Pinpoint the cell where the given text exists, returning its (X, Y) midpoint coordinate. 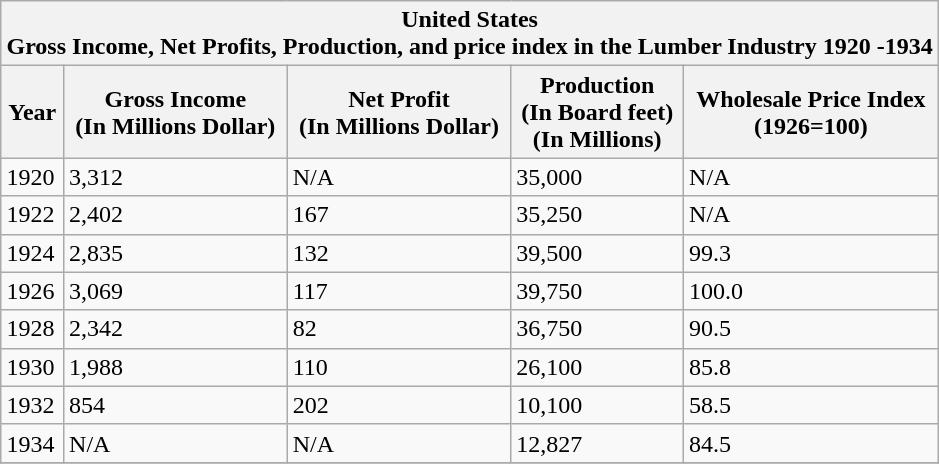
90.5 (812, 329)
99.3 (812, 253)
132 (399, 253)
1924 (32, 253)
Production(In Board feet) (In Millions) (598, 112)
35,250 (598, 215)
82 (399, 329)
2,342 (176, 329)
110 (399, 367)
58.5 (812, 405)
3,069 (176, 291)
1922 (32, 215)
36,750 (598, 329)
1,988 (176, 367)
3,312 (176, 177)
202 (399, 405)
Year (32, 112)
117 (399, 291)
Gross Income (In Millions Dollar) (176, 112)
1926 (32, 291)
12,827 (598, 443)
2,835 (176, 253)
854 (176, 405)
Wholesale Price Index (1926=100) (812, 112)
2,402 (176, 215)
167 (399, 215)
1920 (32, 177)
1932 (32, 405)
39,500 (598, 253)
10,100 (598, 405)
100.0 (812, 291)
84.5 (812, 443)
1928 (32, 329)
85.8 (812, 367)
26,100 (598, 367)
United States Gross Income, Net Profits, Production, and price index in the Lumber Industry 1920 -1934 (470, 34)
1934 (32, 443)
39,750 (598, 291)
35,000 (598, 177)
Net Profit (In Millions Dollar) (399, 112)
1930 (32, 367)
